Determine the [X, Y] coordinate at the center of the cell enclosing the given text.  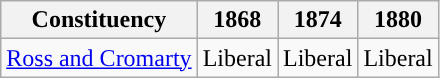
Constituency [99, 20]
1868 [237, 20]
1880 [398, 20]
Ross and Cromarty [99, 58]
1874 [318, 20]
